Provide the [x, y] coordinate of the cell's center where the given text is located.  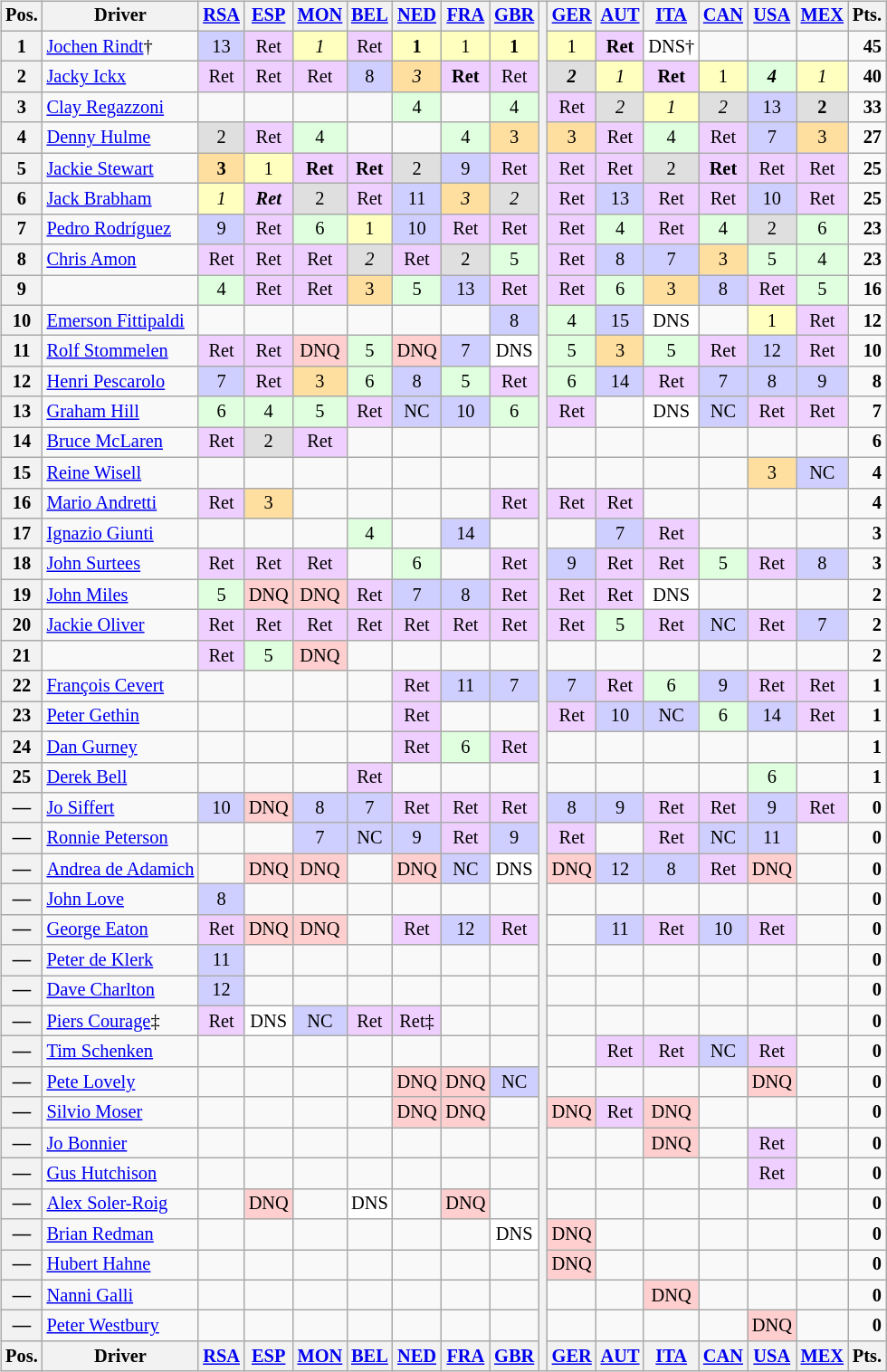
Rolf Stommelen [121, 351]
Derek Bell [121, 777]
17 [22, 534]
John Miles [121, 595]
Jo Bonnier [121, 1143]
Emerson Fittipaldi [121, 320]
Andrea de Adamich [121, 869]
Jackie Oliver [121, 625]
Ret‡ [417, 1021]
Nanni Galli [121, 1295]
33 [867, 108]
Denny Hulme [121, 138]
Pete Lovely [121, 1082]
45 [867, 46]
Dan Gurney [121, 747]
Silvio Moser [121, 1112]
Piers Courage‡ [121, 1021]
22 [22, 686]
John Love [121, 900]
Clay Regazzoni [121, 108]
19 [22, 595]
George Eaton [121, 929]
Jochen Rindt† [121, 46]
Graham Hill [121, 412]
24 [22, 747]
Henri Pescarolo [121, 382]
18 [22, 564]
Jacky Ickx [121, 77]
Reine Wisell [121, 472]
Alex Soler-Roig [121, 1204]
Chris Amon [121, 260]
Dave Charlton [121, 991]
21 [22, 655]
Jackie Stewart [121, 168]
John Surtees [121, 564]
DNS† [672, 46]
Tim Schenken [121, 1052]
Gus Hutchison [121, 1174]
Peter Westbury [121, 1326]
Jack Brabham [121, 199]
Mario Andretti [121, 503]
Jo Siffert [121, 808]
20 [22, 625]
Peter de Klerk [121, 960]
Ignazio Giunti [121, 534]
Bruce McLaren [121, 443]
40 [867, 77]
Brian Redman [121, 1234]
Ronnie Peterson [121, 838]
François Cevert [121, 686]
Peter Gethin [121, 717]
27 [867, 138]
Hubert Hahne [121, 1265]
Pedro Rodríguez [121, 229]
